Search for the cell housing the specified text and yield its [x, y] center coordinate. 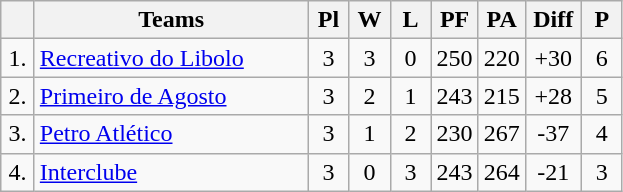
5 [602, 96]
267 [502, 134]
2. [18, 96]
-37 [553, 134]
220 [502, 58]
Interclube [171, 172]
+30 [553, 58]
264 [502, 172]
-21 [553, 172]
3. [18, 134]
250 [454, 58]
Petro Atlético [171, 134]
P [602, 20]
6 [602, 58]
W [370, 20]
PF [454, 20]
215 [502, 96]
Primeiro de Agosto [171, 96]
1. [18, 58]
L [410, 20]
4 [602, 134]
+28 [553, 96]
Teams [171, 20]
Pl [328, 20]
PA [502, 20]
230 [454, 134]
Diff [553, 20]
Recreativo do Libolo [171, 58]
4. [18, 172]
